Scan for the cell matching the given text and deliver its (X, Y) coordinate at center. 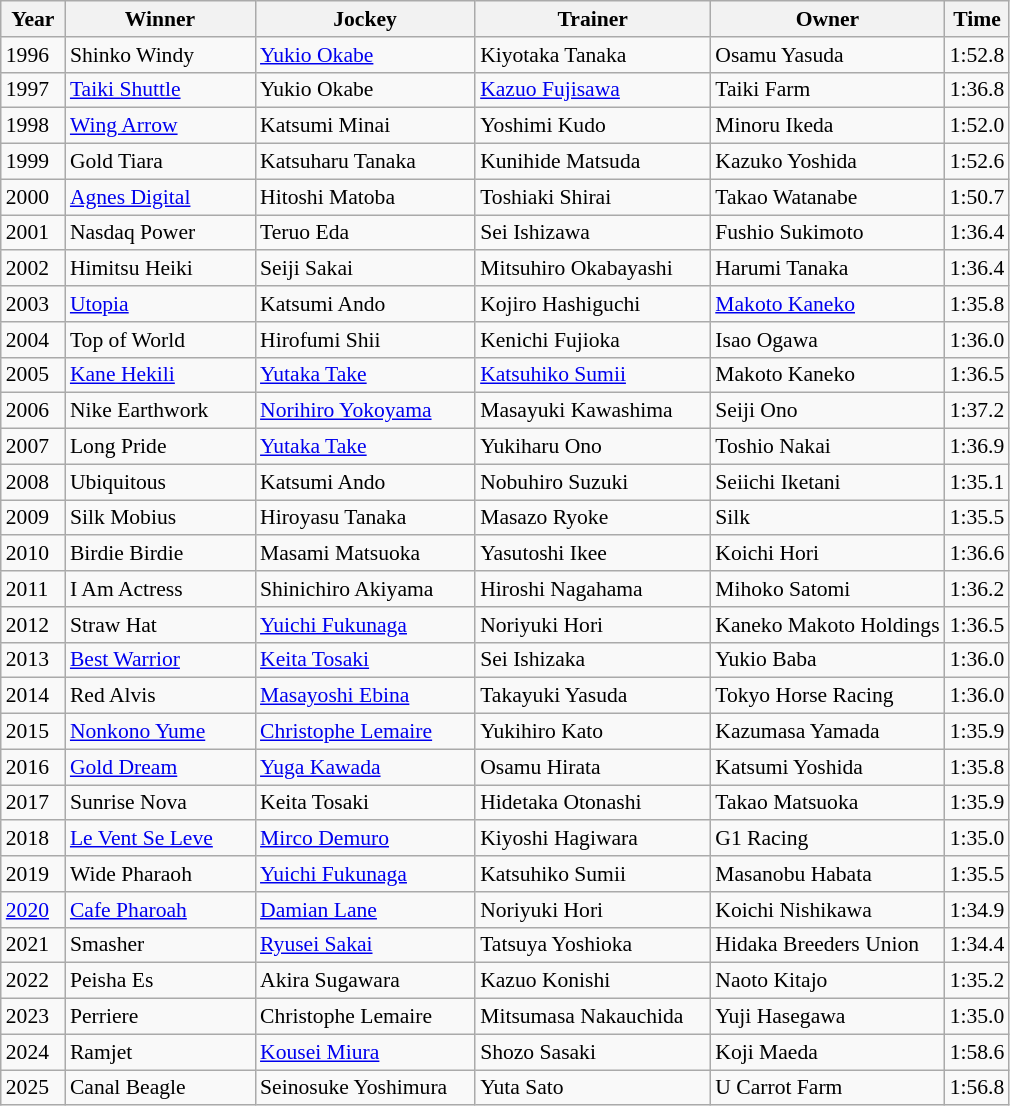
2023 (33, 1017)
Yuji Hasegawa (827, 1017)
2016 (33, 767)
2024 (33, 1052)
U Carrot Farm (827, 1088)
Seiji Sakai (365, 269)
1:35.2 (978, 981)
Gold Tiara (160, 162)
Agnes Digital (160, 197)
Koichi Hori (827, 554)
Kazuko Yoshida (827, 162)
Hidetaka Otonashi (592, 803)
Shinko Windy (160, 55)
Smasher (160, 945)
Straw Hat (160, 625)
I Am Actress (160, 589)
Kenichi Fujioka (592, 340)
Time (978, 19)
1:35.1 (978, 482)
2008 (33, 482)
Taiki Shuttle (160, 90)
Osamu Hirata (592, 767)
Harumi Tanaka (827, 269)
Kaneko Makoto Holdings (827, 625)
Masayoshi Ebina (365, 696)
Mihoko Satomi (827, 589)
Yoshimi Kudo (592, 126)
2000 (33, 197)
1:34.9 (978, 910)
Akira Sugawara (365, 981)
1:36.8 (978, 90)
2004 (33, 340)
1998 (33, 126)
Silk (827, 518)
Red Alvis (160, 696)
Toshio Nakai (827, 447)
Norihiro Yokoyama (365, 411)
Fushio Sukimoto (827, 233)
2007 (33, 447)
Hitoshi Matoba (365, 197)
Trainer (592, 19)
Seinosuke Yoshimura (365, 1088)
Ubiquitous (160, 482)
Damian Lane (365, 910)
2002 (33, 269)
2013 (33, 660)
Gold Dream (160, 767)
Owner (827, 19)
Naoto Kitajo (827, 981)
1:52.0 (978, 126)
Teruo Eda (365, 233)
Jockey (365, 19)
Kousei Miura (365, 1052)
2012 (33, 625)
1:52.8 (978, 55)
2001 (33, 233)
Kojiro Hashiguchi (592, 304)
Best Warrior (160, 660)
Katsuharu Tanaka (365, 162)
2014 (33, 696)
Taiki Farm (827, 90)
Masami Matsuoka (365, 554)
2006 (33, 411)
1:36.2 (978, 589)
Hiroshi Nagahama (592, 589)
Winner (160, 19)
Yuga Kawada (365, 767)
Ryusei Sakai (365, 945)
1:58.6 (978, 1052)
Seiichi Iketani (827, 482)
Yukiharu Ono (592, 447)
Silk Mobius (160, 518)
Yukihiro Kato (592, 732)
1996 (33, 55)
Hiroyasu Tanaka (365, 518)
Minoru Ikeda (827, 126)
Utopia (160, 304)
Koji Maeda (827, 1052)
Le Vent Se Leve (160, 839)
Perriere (160, 1017)
Wing Arrow (160, 126)
Hidaka Breeders Union (827, 945)
Shozo Sasaki (592, 1052)
Nonkono Yume (160, 732)
Year (33, 19)
Nasdaq Power (160, 233)
Kiyoshi Hagiwara (592, 839)
2017 (33, 803)
G1 Racing (827, 839)
Top of World (160, 340)
Isao Ogawa (827, 340)
Takao Watanabe (827, 197)
Hirofumi Shii (365, 340)
2022 (33, 981)
Sei Ishizawa (592, 233)
Kazuo Konishi (592, 981)
1:36.9 (978, 447)
2025 (33, 1088)
1:34.4 (978, 945)
Kazuo Fujisawa (592, 90)
Koichi Nishikawa (827, 910)
2021 (33, 945)
Cafe Pharoah (160, 910)
Kiyotaka Tanaka (592, 55)
Kunihide Matsuda (592, 162)
2020 (33, 910)
Yasutoshi Ikee (592, 554)
2005 (33, 375)
Masayuki Kawashima (592, 411)
Katsumi Yoshida (827, 767)
Wide Pharaoh (160, 874)
Peisha Es (160, 981)
Takayuki Yasuda (592, 696)
Sunrise Nova (160, 803)
Yukio Baba (827, 660)
Long Pride (160, 447)
Seiji Ono (827, 411)
Nobuhiro Suzuki (592, 482)
1999 (33, 162)
Yuta Sato (592, 1088)
1:56.8 (978, 1088)
Masazo Ryoke (592, 518)
1:52.6 (978, 162)
1:36.6 (978, 554)
Tatsuya Yoshioka (592, 945)
Shinichiro Akiyama (365, 589)
2011 (33, 589)
Osamu Yasuda (827, 55)
Mirco Demuro (365, 839)
Birdie Birdie (160, 554)
Nike Earthwork (160, 411)
Kazumasa Yamada (827, 732)
2003 (33, 304)
2015 (33, 732)
2009 (33, 518)
Sei Ishizaka (592, 660)
Toshiaki Shirai (592, 197)
Takao Matsuoka (827, 803)
Mitsuhiro Okabayashi (592, 269)
Ramjet (160, 1052)
1:50.7 (978, 197)
1:37.2 (978, 411)
Kane Hekili (160, 375)
Himitsu Heiki (160, 269)
Tokyo Horse Racing (827, 696)
Canal Beagle (160, 1088)
1997 (33, 90)
Katsumi Minai (365, 126)
Masanobu Habata (827, 874)
2010 (33, 554)
Mitsumasa Nakauchida (592, 1017)
2018 (33, 839)
2019 (33, 874)
